Detect which cell encompasses the target text, then output its [x, y] center coordinate. 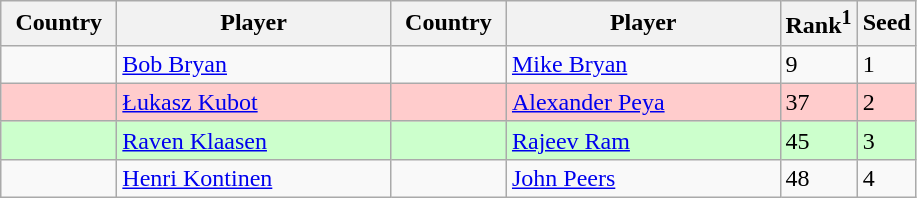
Raven Klaasen [254, 140]
Rajeev Ram [643, 140]
2 [886, 102]
John Peers [643, 178]
3 [886, 140]
Henri Kontinen [254, 178]
Seed [886, 24]
Bob Bryan [254, 64]
37 [818, 102]
1 [886, 64]
4 [886, 178]
9 [818, 64]
Rank1 [818, 24]
Mike Bryan [643, 64]
45 [818, 140]
48 [818, 178]
Alexander Peya [643, 102]
Łukasz Kubot [254, 102]
